Return (X, Y) of the center of cell containing provided text 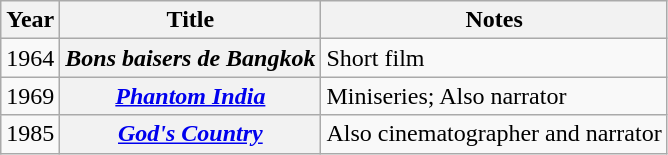
Short film (494, 58)
1964 (30, 58)
Bons baisers de Bangkok (190, 58)
Title (190, 20)
Phantom India (190, 96)
1969 (30, 96)
1985 (30, 134)
Notes (494, 20)
God's Country (190, 134)
Miniseries; Also narrator (494, 96)
Year (30, 20)
Also cinematographer and narrator (494, 134)
